Detect which cell encompasses the target text, then output its [x, y] center coordinate. 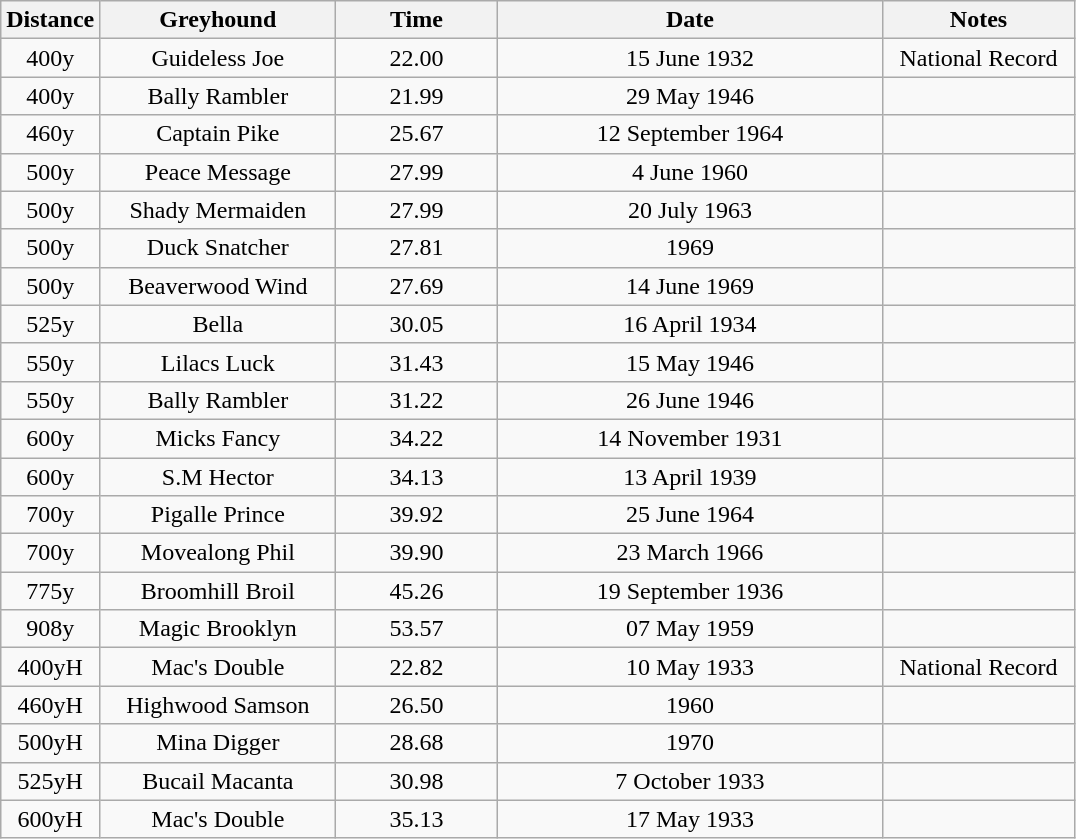
39.92 [416, 515]
500yH [50, 743]
12 September 1964 [690, 134]
19 September 1936 [690, 591]
Shady Mermaiden [218, 210]
4 June 1960 [690, 172]
Beaverwood Wind [218, 286]
53.57 [416, 629]
14 November 1931 [690, 438]
Pigalle Prince [218, 515]
7 October 1933 [690, 781]
25.67 [416, 134]
Captain Pike [218, 134]
45.26 [416, 591]
29 May 1946 [690, 96]
15 June 1932 [690, 58]
16 April 1934 [690, 324]
Bucail Macanta [218, 781]
26 June 1946 [690, 400]
30.98 [416, 781]
Bella [218, 324]
22.00 [416, 58]
Movealong Phil [218, 553]
35.13 [416, 819]
30.05 [416, 324]
460y [50, 134]
10 May 1933 [690, 667]
Micks Fancy [218, 438]
14 June 1969 [690, 286]
Highwood Samson [218, 705]
26.50 [416, 705]
13 April 1939 [690, 477]
460yH [50, 705]
Greyhound [218, 20]
Magic Brooklyn [218, 629]
Notes [978, 20]
23 March 1966 [690, 553]
22.82 [416, 667]
908y [50, 629]
27.69 [416, 286]
31.22 [416, 400]
21.99 [416, 96]
1960 [690, 705]
1969 [690, 248]
Duck Snatcher [218, 248]
Time [416, 20]
07 May 1959 [690, 629]
S.M Hector [218, 477]
34.13 [416, 477]
Date [690, 20]
400yH [50, 667]
Peace Message [218, 172]
Broomhill Broil [218, 591]
Distance [50, 20]
Lilacs Luck [218, 362]
775y [50, 591]
39.90 [416, 553]
15 May 1946 [690, 362]
34.22 [416, 438]
20 July 1963 [690, 210]
Guideless Joe [218, 58]
525yH [50, 781]
Mina Digger [218, 743]
25 June 1964 [690, 515]
525y [50, 324]
600yH [50, 819]
1970 [690, 743]
17 May 1933 [690, 819]
27.81 [416, 248]
31.43 [416, 362]
28.68 [416, 743]
